For the text-containing cell, return its midpoint in [x, y] coordinate format. 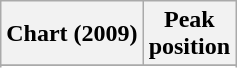
Peakposition [189, 34]
Chart (2009) [72, 34]
